From the cell containing the given text, extract its center point as (x, y) coordinate. 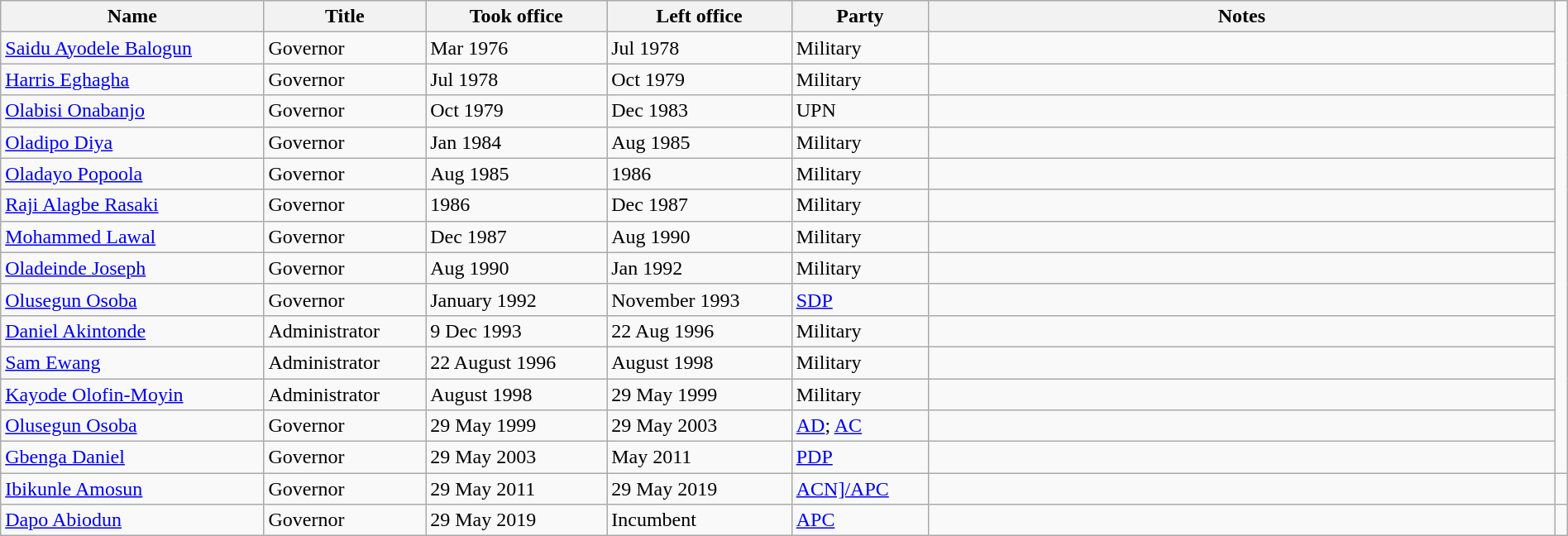
Title (345, 17)
Incumbent (700, 520)
Party (860, 17)
Oladeinde Joseph (132, 268)
ACN]/APC (860, 489)
Oladipo Diya (132, 142)
Olabisi Onabanjo (132, 111)
Mohammed Lawal (132, 237)
22 August 1996 (516, 362)
Name (132, 17)
Ibikunle Amosun (132, 489)
Sam Ewang (132, 362)
Jan 1984 (516, 142)
9 Dec 1993 (516, 331)
Took office (516, 17)
Left office (700, 17)
AD; AC (860, 426)
PDP (860, 457)
Saidu Ayodele Balogun (132, 48)
May 2011 (700, 457)
APC (860, 520)
Jan 1992 (700, 268)
Dec 1983 (700, 111)
SDP (860, 299)
January 1992 (516, 299)
22 Aug 1996 (700, 331)
November 1993 (700, 299)
29 May 2011 (516, 489)
Kayode Olofin-Moyin (132, 395)
Dapo Abiodun (132, 520)
UPN (860, 111)
Mar 1976 (516, 48)
Gbenga Daniel (132, 457)
Oladayo Popoola (132, 174)
Harris Eghagha (132, 79)
Daniel Akintonde (132, 331)
Notes (1242, 17)
Raji Alagbe Rasaki (132, 205)
